For the text-containing cell, return its midpoint in (X, Y) coordinate format. 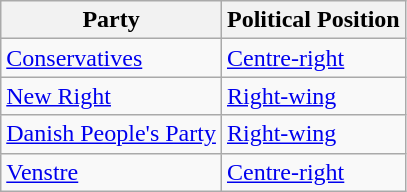
New Right (112, 96)
Conservatives (112, 58)
Political Position (313, 20)
Venstre (112, 172)
Danish People's Party (112, 134)
Party (112, 20)
